Determine the [x, y] coordinate at the center of the cell enclosing the given text.  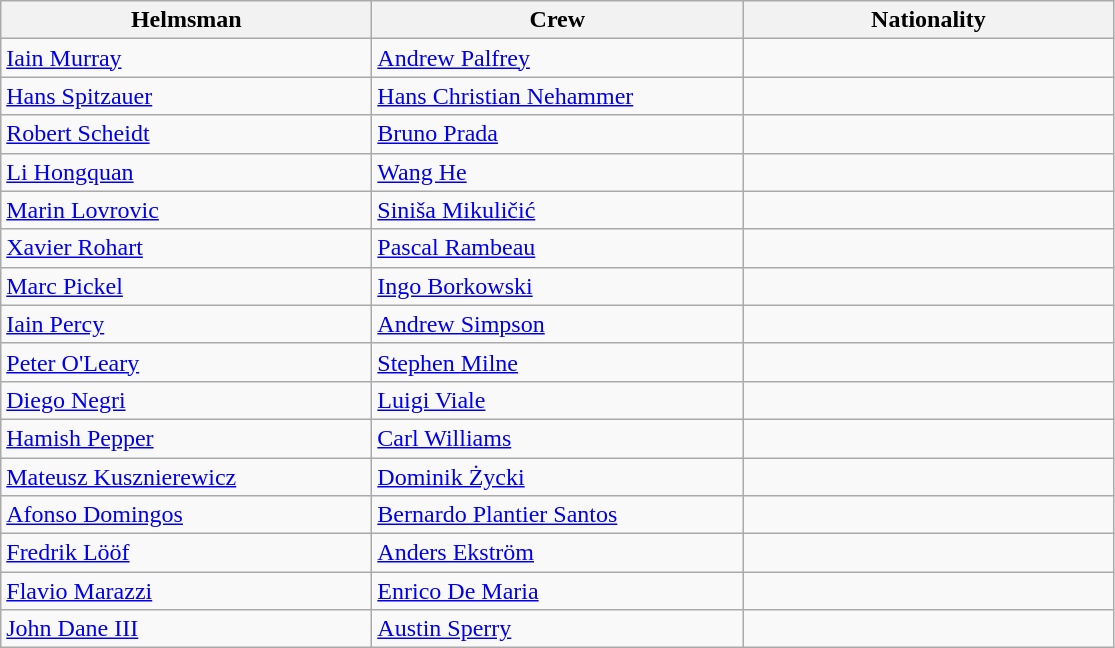
Iain Murray [186, 58]
Siniša Mikuličić [558, 210]
Stephen Milne [558, 362]
Li Hongquan [186, 172]
Hamish Pepper [186, 438]
Peter O'Leary [186, 362]
Andrew Simpson [558, 324]
Hans Spitzauer [186, 96]
Crew [558, 20]
Dominik Życki [558, 477]
Andrew Palfrey [558, 58]
Afonso Domingos [186, 515]
Wang He [558, 172]
Ingo Borkowski [558, 286]
John Dane III [186, 629]
Bruno Prada [558, 134]
Xavier Rohart [186, 248]
Fredrik Lööf [186, 553]
Bernardo Plantier Santos [558, 515]
Luigi Viale [558, 400]
Marc Pickel [186, 286]
Enrico De Maria [558, 591]
Iain Percy [186, 324]
Helmsman [186, 20]
Pascal Rambeau [558, 248]
Mateusz Kusznierewicz [186, 477]
Hans Christian Nehammer [558, 96]
Austin Sperry [558, 629]
Nationality [928, 20]
Anders Ekström [558, 553]
Carl Williams [558, 438]
Flavio Marazzi [186, 591]
Diego Negri [186, 400]
Robert Scheidt [186, 134]
Marin Lovrovic [186, 210]
